Identify which cell holds the provided text, then report its (x, y) central coordinate. 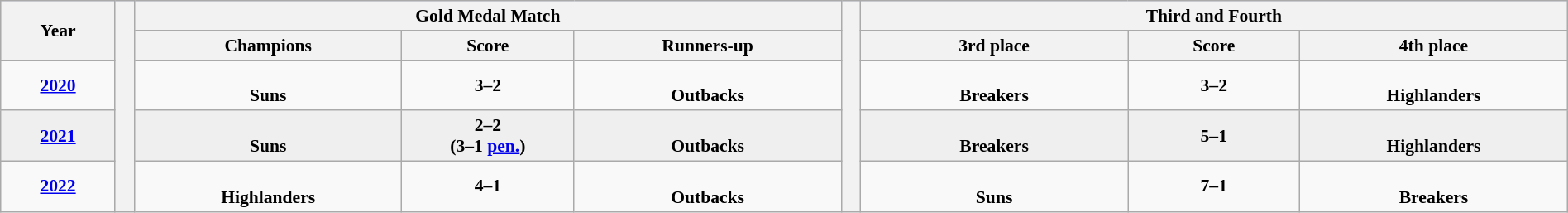
4–1 (488, 187)
Year (58, 30)
Gold Medal Match (488, 16)
Runners-up (708, 46)
3rd place (994, 46)
2022 (58, 187)
4th place (1434, 46)
2021 (58, 136)
5–1 (1214, 136)
2–2(3–1 pen.) (488, 136)
7–1 (1214, 187)
2020 (58, 85)
Champions (268, 46)
Third and Fourth (1214, 16)
